Return (X, Y) of the center of cell containing provided text 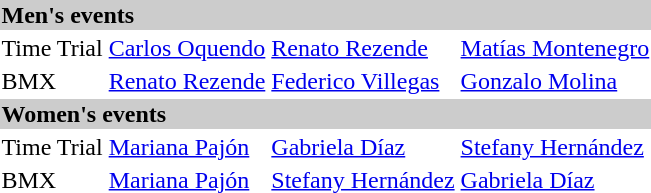
Mariana Pajón (187, 147)
Carlos Oquendo (187, 48)
Gonzalo Molina (555, 81)
Matías Montenegro (555, 48)
Federico Villegas (363, 81)
Stefany Hernández (555, 147)
Gabriela Díaz (363, 147)
Women's events (326, 114)
Men's events (326, 15)
BMX (52, 81)
